Extract the [X, Y] coordinate from the center of the cell holding the provided text.  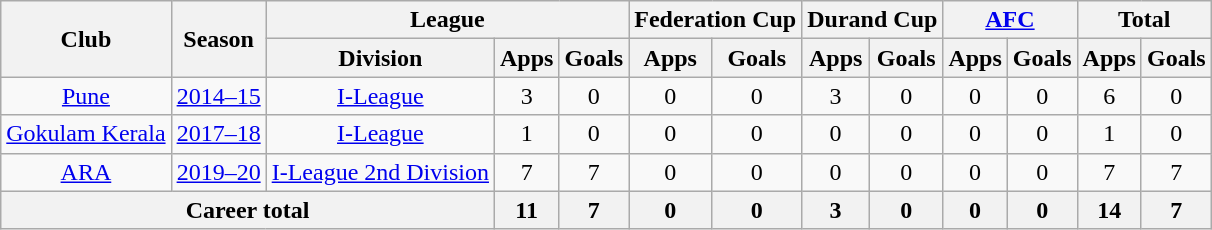
Total [1144, 20]
Federation Cup [716, 20]
Durand Cup [872, 20]
Career total [248, 210]
ARA [86, 172]
Gokulam Kerala [86, 134]
I-League 2nd Division [380, 172]
AFC [1010, 20]
11 [527, 210]
2017–18 [218, 134]
League [448, 20]
Division [380, 58]
2014–15 [218, 96]
2019–20 [218, 172]
Pune [86, 96]
6 [1109, 96]
Season [218, 39]
Club [86, 39]
14 [1109, 210]
